Find where the given text appears and provide that cell's center as (X, Y) coordinate. 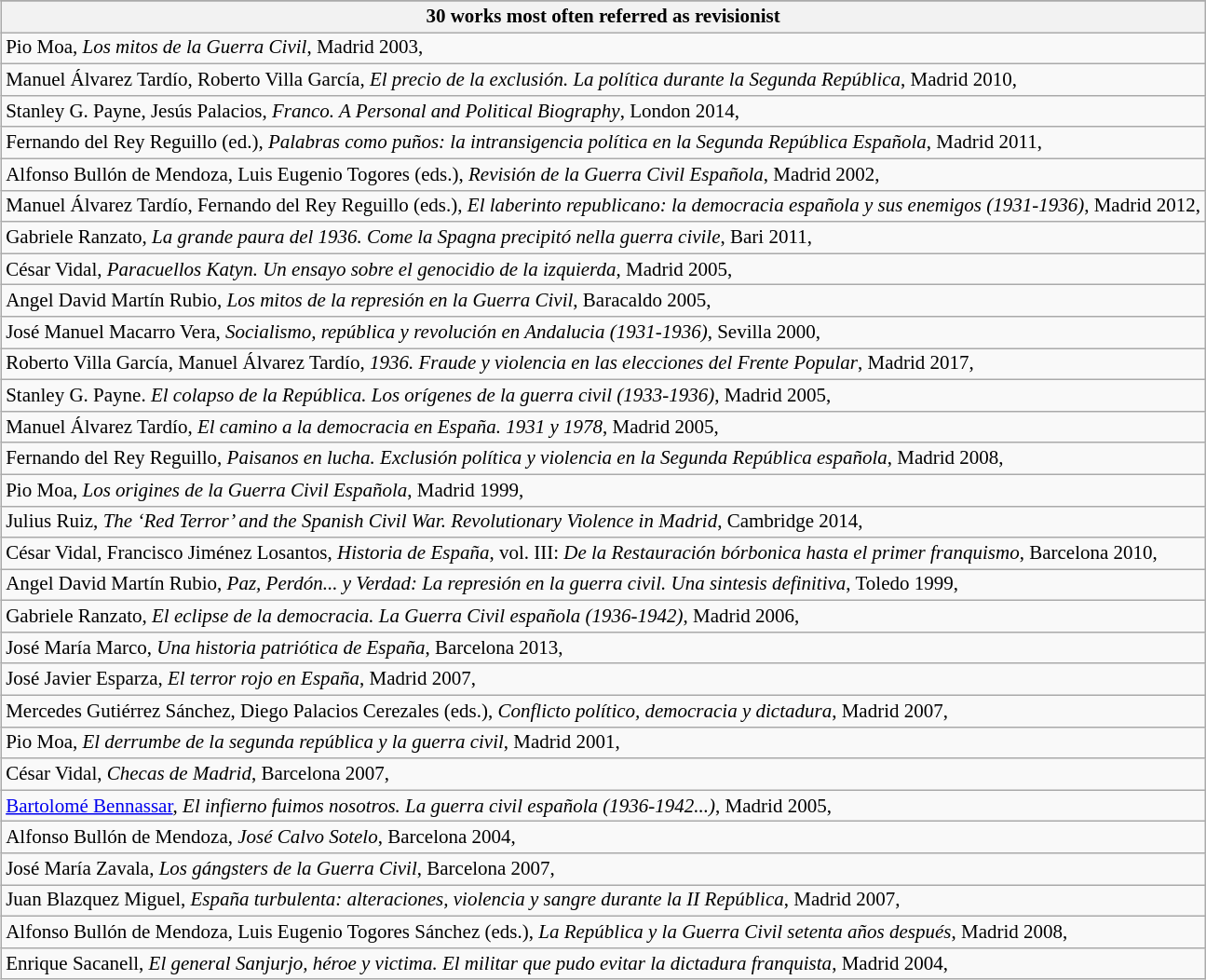
Manuel Álvarez Tardío, El camino a la democracia en España. 1931 y 1978, Madrid 2005, (603, 427)
José María Marco, Una historia patriótica de España, Barcelona 2013, (603, 648)
César Vidal, Checas de Madrid, Barcelona 2007, (603, 774)
Alfonso Bullón de Mendoza, Luis Eugenio Togores (eds.), Revisión de la Guerra Civil Española, Madrid 2002, (603, 174)
Fernando del Rey Reguillo, Paisanos en lucha. Exclusión política y violencia en la Segunda República española, Madrid 2008, (603, 458)
Gabriele Ranzato, La grande paura del 1936. Come la Spagna precipitó nella guerra civile, Bari 2011, (603, 238)
Manuel Álvarez Tardío, Fernando del Rey Reguillo (eds.), El laberinto republicano: la democracia española y sus enemigos (1931-1936), Madrid 2012, (603, 206)
Pio Moa, El derrumbe de la segunda república y la guerra civil, Madrid 2001, (603, 742)
César Vidal, Francisco Jiménez Losantos, Historia de España, vol. III: De la Restauración bórbonica hasta el primer franquismo, Barcelona 2010, (603, 553)
Angel David Martín Rubio, Paz, Perdón... y Verdad: La represión en la guerra civil. Una sintesis definitiva, Toledo 1999, (603, 585)
Angel David Martín Rubio, Los mitos de la represión en la Guerra Civil, Baracaldo 2005, (603, 301)
Juan Blazquez Miguel, España turbulenta: alteraciones, violencia y sangre durante la II República, Madrid 2007, (603, 901)
30 works most often referred as revisionist (603, 17)
Roberto Villa García, Manuel Álvarez Tardío, 1936. Fraude y violencia en las elecciones del Frente Popular, Madrid 2017, (603, 364)
José Manuel Macarro Vera, Socialismo, república y revolución en Andalucia (1931-1936), Sevilla 2000, (603, 333)
Pio Moa, Los origines de la Guerra Civil Española, Madrid 1999, (603, 490)
Pio Moa, Los mitos de la Guerra Civil, Madrid 2003, (603, 48)
José María Zavala, Los gángsters de la Guerra Civil, Barcelona 2007, (603, 869)
Mercedes Gutiérrez Sánchez, Diego Palacios Cerezales (eds.), Conflicto político, democracia y dictadura, Madrid 2007, (603, 711)
César Vidal, Paracuellos Katyn. Un ensayo sobre el genocidio de la izquierda, Madrid 2005, (603, 269)
Manuel Álvarez Tardío, Roberto Villa García, El precio de la exclusión. La política durante la Segunda República, Madrid 2010, (603, 80)
Julius Ruiz, The ‘Red Terror’ and the Spanish Civil War. Revolutionary Violence in Madrid, Cambridge 2014, (603, 522)
Fernando del Rey Reguillo (ed.), Palabras como puños: la intransigencia política en la Segunda República Española, Madrid 2011, (603, 143)
Stanley G. Payne, Jesús Palacios, Franco. A Personal and Political Biography, London 2014, (603, 111)
Stanley G. Payne. El colapso de la República. Los orígenes de la guerra civil (1933-1936), Madrid 2005, (603, 395)
Bartolomé Bennassar, El infierno fuimos nosotros. La guerra civil española (1936-1942...), Madrid 2005, (603, 806)
José Javier Esparza, El terror rojo en España, Madrid 2007, (603, 679)
Gabriele Ranzato, El eclipse de la democracia. La Guerra Civil española (1936-1942), Madrid 2006, (603, 617)
Enrique Sacanell, El general Sanjurjo, héroe y victima. El militar que pudo evitar la dictadura franquista, Madrid 2004, (603, 963)
Alfonso Bullón de Mendoza, Luis Eugenio Togores Sánchez (eds.), La República y la Guerra Civil setenta años después, Madrid 2008, (603, 932)
Alfonso Bullón de Mendoza, José Calvo Sotelo, Barcelona 2004, (603, 837)
